Return the (X, Y) coordinate for the center point of the cell that contains the specified text.  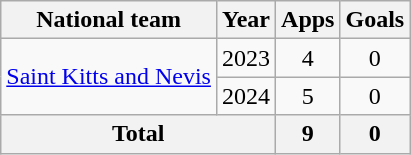
2023 (246, 58)
Year (246, 20)
Total (138, 134)
Apps (308, 20)
2024 (246, 96)
4 (308, 58)
5 (308, 96)
Saint Kitts and Nevis (109, 77)
9 (308, 134)
Goals (375, 20)
National team (109, 20)
